Identify which cell holds the provided text, then report its (x, y) central coordinate. 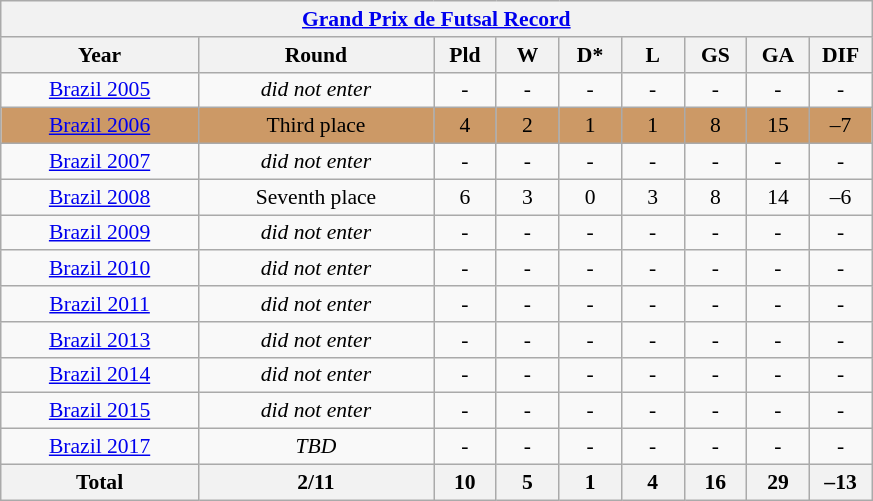
TBD (316, 447)
W (528, 55)
2/11 (316, 482)
Grand Prix de Futsal Record (436, 19)
16 (716, 482)
Brazil 2006 (100, 126)
Round (316, 55)
5 (528, 482)
Pld (466, 55)
Seventh place (316, 197)
Brazil 2014 (100, 375)
–13 (840, 482)
GS (716, 55)
GA (778, 55)
Year (100, 55)
Brazil 2010 (100, 269)
0 (590, 197)
Brazil 2005 (100, 90)
6 (466, 197)
Brazil 2015 (100, 411)
2 (528, 126)
29 (778, 482)
Brazil 2009 (100, 233)
Total (100, 482)
Brazil 2017 (100, 447)
10 (466, 482)
L (652, 55)
Brazil 2008 (100, 197)
D* (590, 55)
–7 (840, 126)
15 (778, 126)
14 (778, 197)
Brazil 2011 (100, 304)
Brazil 2013 (100, 340)
DIF (840, 55)
Brazil 2007 (100, 162)
–6 (840, 197)
Third place (316, 126)
